Search for the cell housing the specified text and yield its (X, Y) center coordinate. 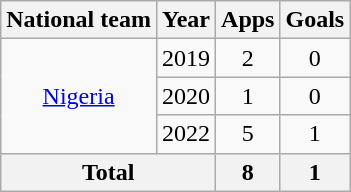
2019 (186, 58)
2022 (186, 134)
Apps (248, 20)
2020 (186, 96)
Total (108, 172)
2 (248, 58)
8 (248, 172)
Year (186, 20)
Goals (315, 20)
National team (79, 20)
5 (248, 134)
Nigeria (79, 96)
